Capture the cell that displays the provided text and extract its (X, Y) central coordinate. 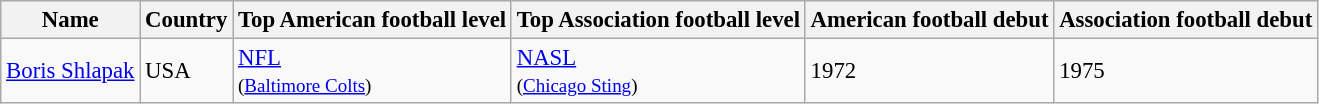
Top Association football level (658, 20)
Country (186, 20)
NASL(Chicago Sting) (658, 72)
Association football debut (1186, 20)
Boris Shlapak (70, 72)
American football debut (930, 20)
Name (70, 20)
Top American football level (372, 20)
1975 (1186, 72)
NFL(Baltimore Colts) (372, 72)
USA (186, 72)
1972 (930, 72)
